Return (X, Y) of the center of cell containing provided text 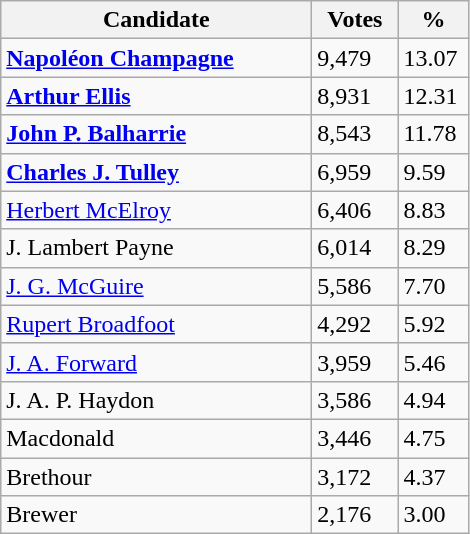
5,586 (355, 286)
4.37 (434, 477)
5.92 (434, 324)
J. G. McGuire (156, 286)
6,014 (355, 248)
13.07 (434, 58)
8.83 (434, 210)
J. A. P. Haydon (156, 400)
Arthur Ellis (156, 96)
9,479 (355, 58)
4.94 (434, 400)
Rupert Broadfoot (156, 324)
3.00 (434, 515)
11.78 (434, 134)
Herbert McElroy (156, 210)
Votes (355, 20)
6,959 (355, 172)
7.70 (434, 286)
6,406 (355, 210)
2,176 (355, 515)
3,172 (355, 477)
5.46 (434, 362)
9.59 (434, 172)
8.29 (434, 248)
3,446 (355, 438)
4.75 (434, 438)
8,931 (355, 96)
12.31 (434, 96)
% (434, 20)
Candidate (156, 20)
John P. Balharrie (156, 134)
J. A. Forward (156, 362)
Macdonald (156, 438)
J. Lambert Payne (156, 248)
4,292 (355, 324)
8,543 (355, 134)
Napoléon Champagne (156, 58)
Brewer (156, 515)
3,586 (355, 400)
Charles J. Tulley (156, 172)
3,959 (355, 362)
Brethour (156, 477)
